Return the (x, y) coordinate for the center point of the cell that contains the specified text.  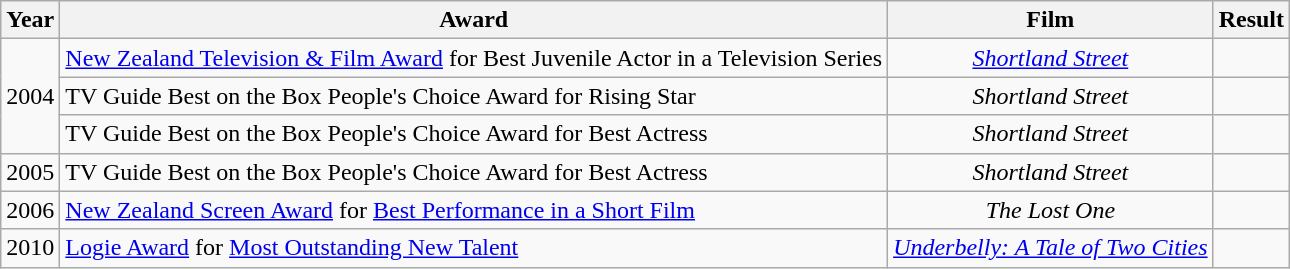
Award (474, 20)
2005 (30, 172)
2010 (30, 248)
Year (30, 20)
The Lost One (1051, 210)
Result (1251, 20)
2006 (30, 210)
Underbelly: A Tale of Two Cities (1051, 248)
Logie Award for Most Outstanding New Talent (474, 248)
New Zealand Screen Award for Best Performance in a Short Film (474, 210)
New Zealand Television & Film Award for Best Juvenile Actor in a Television Series (474, 58)
TV Guide Best on the Box People's Choice Award for Rising Star (474, 96)
2004 (30, 96)
Film (1051, 20)
